Determine the (X, Y) coordinate at the center of the cell enclosing the given text.  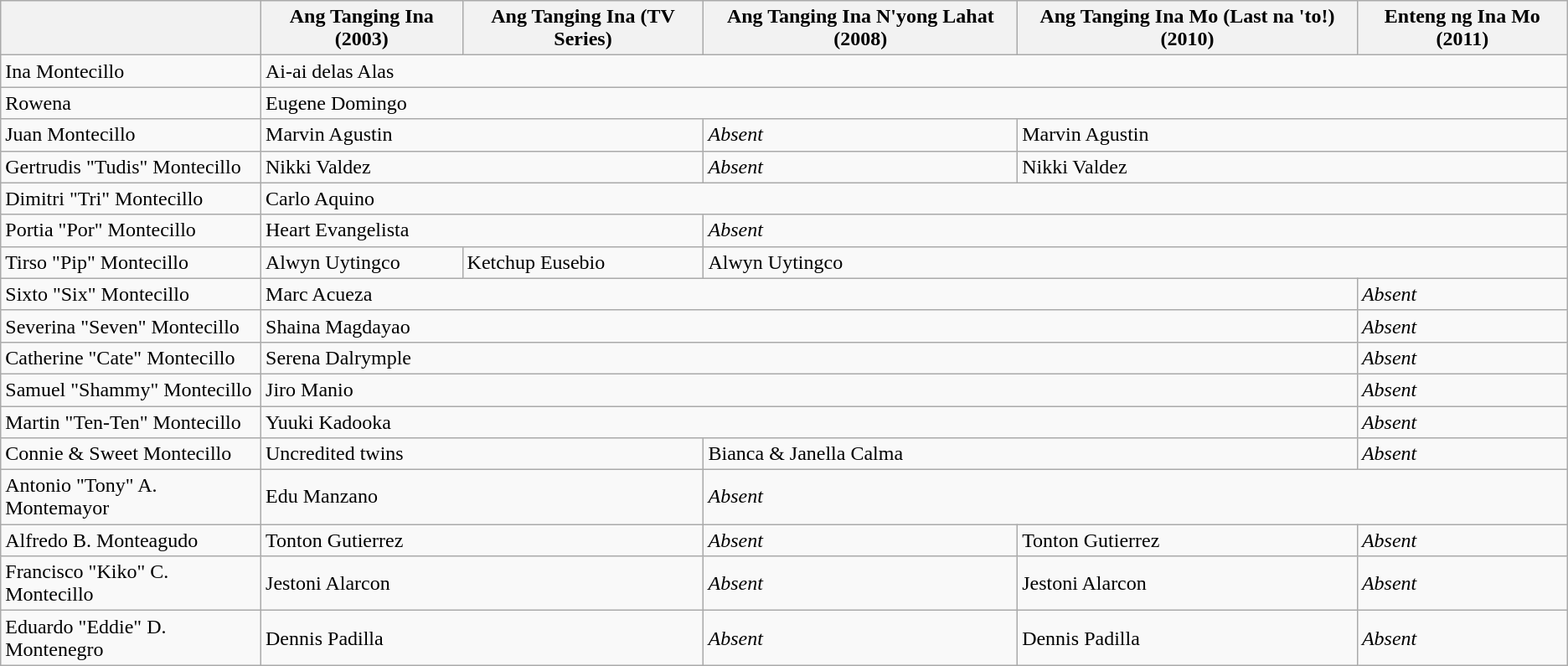
Heart Evangelista (482, 230)
Portia "Por" Montecillo (131, 230)
Sixto "Six" Montecillo (131, 294)
Yuuki Kadooka (809, 421)
Eduardo "Eddie" D. Montenegro (131, 638)
Gertrudis "Tudis" Montecillo (131, 167)
Severina "Seven" Montecillo (131, 326)
Ang Tanging Ina Mo (Last na 'to!) (2010) (1188, 28)
Carlo Aquino (915, 199)
Ang Tanging Ina N'yong Lahat (2008) (861, 28)
Marc Acueza (809, 294)
Uncredited twins (482, 454)
Ketchup Eusebio (583, 262)
Jiro Manio (809, 390)
Alfredo B. Monteagudo (131, 540)
Enteng ng Ina Mo (2011) (1462, 28)
Ina Montecillo (131, 71)
Ang Tanging Ina (TV Series) (583, 28)
Connie & Sweet Montecillo (131, 454)
Ai-ai delas Alas (915, 71)
Catherine "Cate" Montecillo (131, 358)
Francisco "Kiko" C. Montecillo (131, 583)
Serena Dalrymple (809, 358)
Martin "Ten-Ten" Montecillo (131, 421)
Tirso "Pip" Montecillo (131, 262)
Dimitri "Tri" Montecillo (131, 199)
Shaina Magdayao (809, 326)
Eugene Domingo (915, 103)
Bianca & Janella Calma (1030, 454)
Edu Manzano (482, 498)
Rowena (131, 103)
Ang Tanging Ina (2003) (362, 28)
Antonio "Tony" A. Montemayor (131, 498)
Juan Montecillo (131, 135)
Samuel "Shammy" Montecillo (131, 390)
